From the cell containing the given text, extract its center point as [x, y] coordinate. 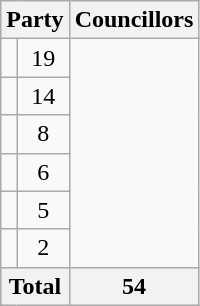
Party [35, 20]
19 [43, 58]
14 [43, 96]
8 [43, 134]
Total [35, 286]
Councillors [134, 20]
2 [43, 248]
5 [43, 210]
54 [134, 286]
6 [43, 172]
